Provide the [x, y] coordinate of the cell's center where the given text is located.  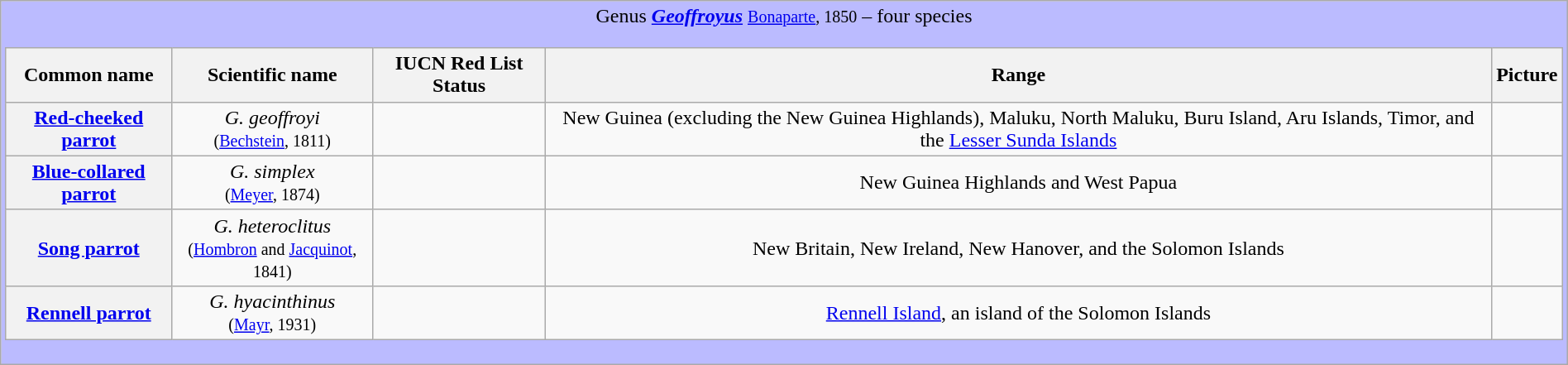
New Guinea (excluding the New Guinea Highlands), Maluku, North Maluku, Buru Island, Aru Islands, Timor, and the Lesser Sunda Islands [1019, 129]
Common name [88, 74]
Rennell parrot [88, 313]
Song parrot [88, 247]
New Britain, New Ireland, New Hanover, and the Solomon Islands [1019, 247]
Blue-collared parrot [88, 182]
IUCN Red List Status [459, 74]
New Guinea Highlands and West Papua [1019, 182]
G. hyacinthinus (Mayr, 1931) [272, 313]
Red-cheeked parrot [88, 129]
Scientific name [272, 74]
Picture [1527, 74]
G. simplex (Meyer, 1874) [272, 182]
G. heteroclitus (Hombron and Jacquinot, 1841) [272, 247]
G. geoffroyi (Bechstein, 1811) [272, 129]
Range [1019, 74]
Rennell Island, an island of the Solomon Islands [1019, 313]
